Return the (x, y) coordinate for the center point of the cell that contains the specified text.  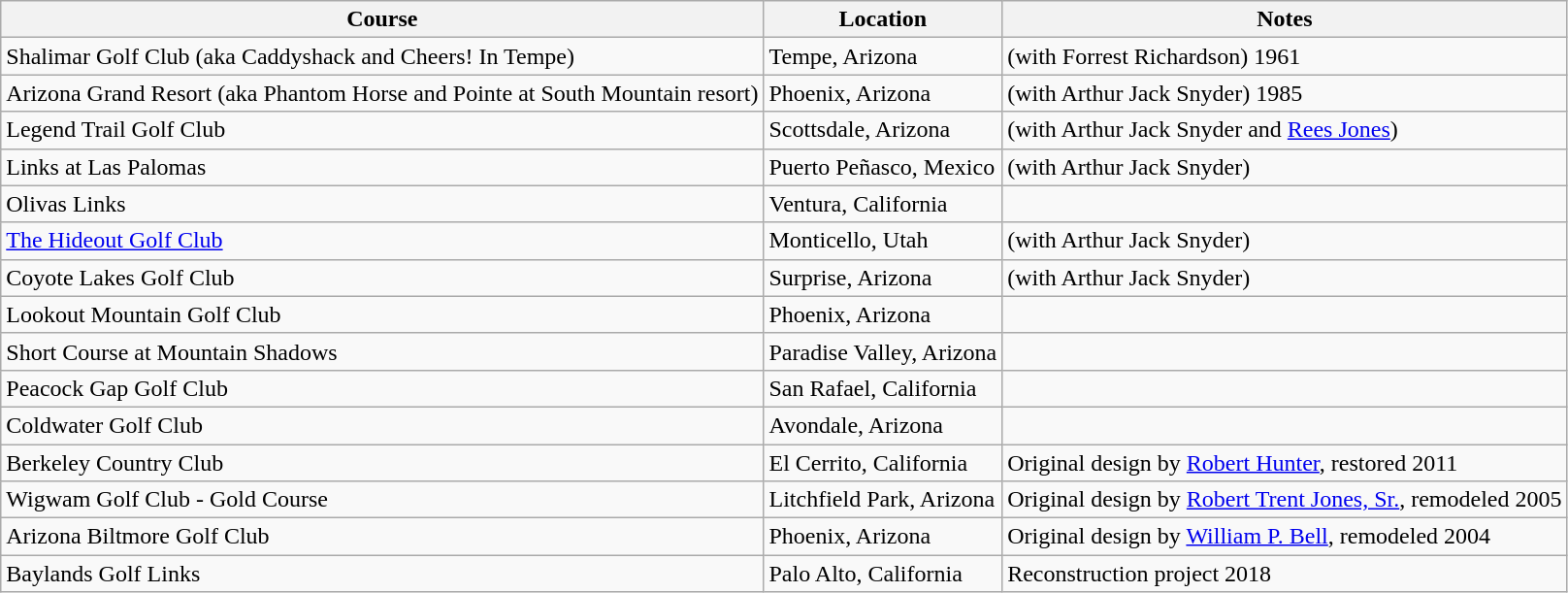
Palo Alto, California (883, 574)
Reconstruction project 2018 (1285, 574)
Litchfield Park, Arizona (883, 500)
Berkeley Country Club (382, 463)
Paradise Valley, Arizona (883, 351)
Surprise, Arizona (883, 278)
Original design by Robert Trent Jones, Sr., remodeled 2005 (1285, 500)
(with Forrest Richardson) 1961 (1285, 56)
Scottsdale, Arizona (883, 130)
Links at Las Palomas (382, 167)
Course (382, 19)
Original design by Robert Hunter, restored 2011 (1285, 463)
El Cerrito, California (883, 463)
Location (883, 19)
(with Arthur Jack Snyder and Rees Jones) (1285, 130)
Baylands Golf Links (382, 574)
(with Arthur Jack Snyder) 1985 (1285, 93)
Short Course at Mountain Shadows (382, 351)
San Rafael, California (883, 388)
Olivas Links (382, 204)
Notes (1285, 19)
Wigwam Golf Club - Gold Course (382, 500)
Peacock Gap Golf Club (382, 388)
Ventura, California (883, 204)
Legend Trail Golf Club (382, 130)
Avondale, Arizona (883, 425)
Coldwater Golf Club (382, 425)
Arizona Biltmore Golf Club (382, 537)
The Hideout Golf Club (382, 241)
Tempe, Arizona (883, 56)
Shalimar Golf Club (aka Caddyshack and Cheers! In Tempe) (382, 56)
Monticello, Utah (883, 241)
Puerto Peñasco, Mexico (883, 167)
Coyote Lakes Golf Club (382, 278)
Arizona Grand Resort (aka Phantom Horse and Pointe at South Mountain resort) (382, 93)
Lookout Mountain Golf Club (382, 314)
Original design by William P. Bell, remodeled 2004 (1285, 537)
